Search for the cell housing the specified text and yield its (X, Y) center coordinate. 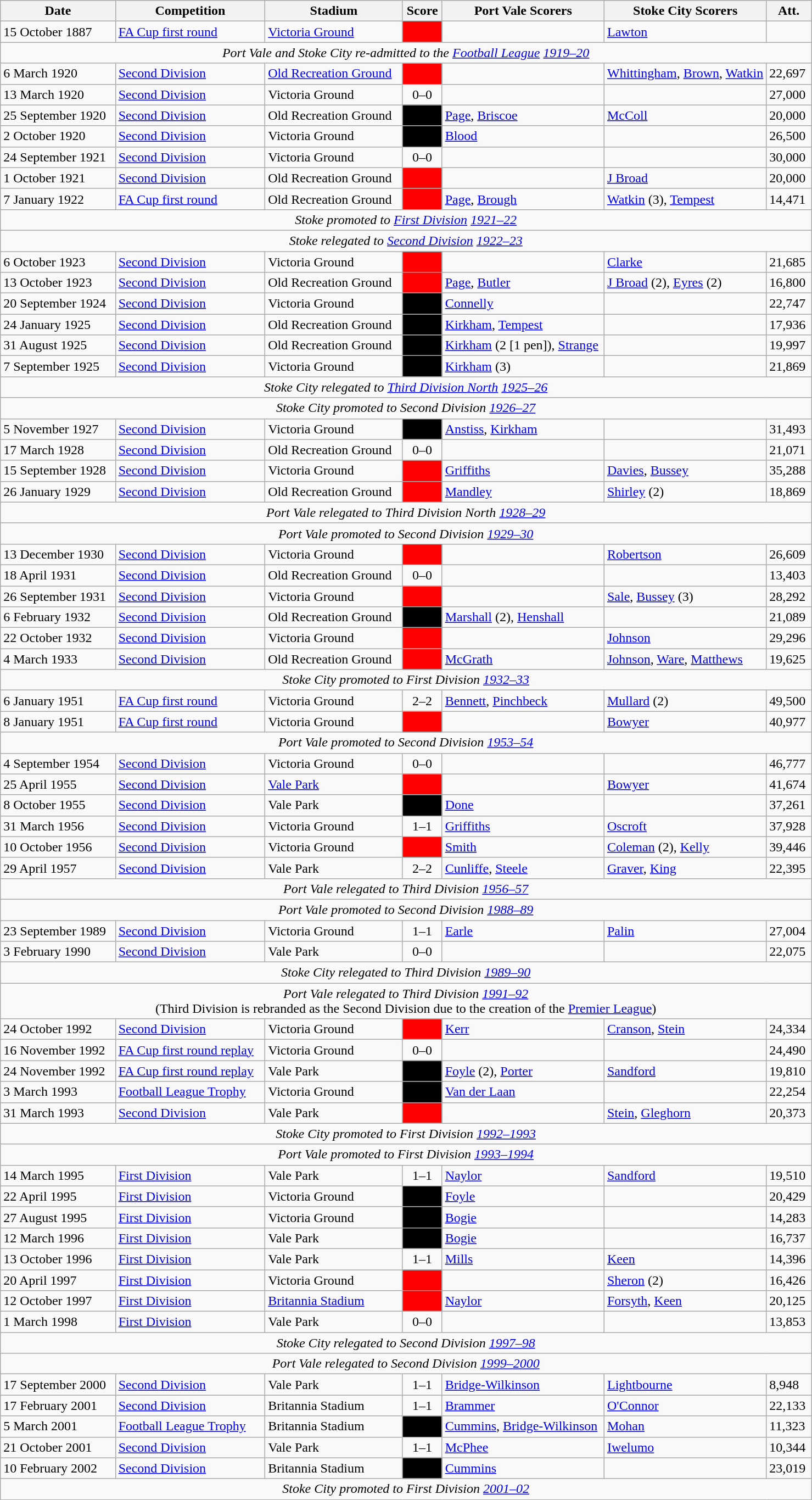
12 March 1996 (58, 1238)
1 October 1921 (58, 178)
Port Vale relegated to Third Division 1991–92(Third Division is rebranded as the Second Division due to the creation of the Premier League) (406, 1001)
Cummins, Bridge-Wilkinson (523, 1426)
28,292 (789, 596)
16,426 (789, 1280)
30,000 (789, 157)
Port Vale promoted to Second Division 1953–54 (406, 743)
14,396 (789, 1259)
11,323 (789, 1426)
8,948 (789, 1385)
Connelly (523, 304)
Davies, Bussey (685, 471)
Port Vale promoted to Second Division 1988–89 (406, 910)
McPhee (523, 1447)
Mills (523, 1259)
15 October 1887 (58, 32)
14,471 (789, 199)
22,075 (789, 952)
Clarke (685, 262)
Stoke relegated to Second Division 1922–23 (406, 241)
3 February 1990 (58, 952)
31 March 1956 (58, 826)
17,936 (789, 325)
15 September 1928 (58, 471)
22,697 (789, 74)
18 April 1931 (58, 575)
Bennett, Pinchbeck (523, 701)
Anstiss, Kirkham (523, 429)
J Broad (2), Eyres (2) (685, 283)
24 November 1992 (58, 1071)
Stoke City relegated to Third Division 1989–90 (406, 973)
Stoke City promoted to First Division 1992–1993 (406, 1134)
Page, Brough (523, 199)
Sale, Bussey (3) (685, 596)
Kirkham (3) (523, 366)
Stoke City Scorers (685, 11)
27,004 (789, 931)
31,493 (789, 429)
Mandley (523, 492)
Port Vale and Stoke City re-admitted to the Football League 1919–20 (406, 53)
Keen (685, 1259)
14,283 (789, 1217)
16 November 1992 (58, 1050)
7 January 1922 (58, 199)
Port Vale Scorers (523, 11)
24,490 (789, 1050)
Coleman (2), Kelly (685, 847)
23 September 1989 (58, 931)
41,674 (789, 784)
13 March 1920 (58, 94)
J Broad (685, 178)
Johnson (685, 638)
Smith (523, 847)
13 December 1930 (58, 554)
22,133 (789, 1406)
Mohan (685, 1426)
7 September 1925 (58, 366)
5 March 2001 (58, 1426)
Iwelumo (685, 1447)
Whittingham, Brown, Watkin (685, 74)
31 March 1993 (58, 1113)
25 April 1955 (58, 784)
25 September 1920 (58, 115)
6 March 1920 (58, 74)
Stadium (334, 11)
39,446 (789, 847)
Stoke City relegated to Second Division 1997–98 (406, 1343)
McColl (685, 115)
20,373 (789, 1113)
21,089 (789, 617)
31 August 1925 (58, 345)
20 April 1997 (58, 1280)
Stoke promoted to First Division 1921–22 (406, 220)
O'Connor (685, 1406)
19,810 (789, 1071)
22 October 1932 (58, 638)
26 January 1929 (58, 492)
29,296 (789, 638)
16,800 (789, 283)
29 April 1957 (58, 868)
6 February 1932 (58, 617)
Port Vale relegated to Second Division 1999–2000 (406, 1364)
Johnson, Ware, Matthews (685, 659)
12 October 1997 (58, 1301)
Marshall (2), Henshall (523, 617)
24,334 (789, 1029)
4 September 1954 (58, 763)
McGrath (523, 659)
17 February 2001 (58, 1406)
Kerr (523, 1029)
Att. (789, 11)
19,625 (789, 659)
Stoke City promoted to Second Division 1926–27 (406, 408)
8 October 1955 (58, 805)
19,997 (789, 345)
Date (58, 11)
Lightbourne (685, 1385)
Cunliffe, Steele (523, 868)
18,869 (789, 492)
Graver, King (685, 868)
Lawton (685, 32)
Foyle (2), Porter (523, 1071)
22,747 (789, 304)
Port Vale relegated to Third Division 1956–57 (406, 889)
Page, Briscoe (523, 115)
40,977 (789, 722)
Stoke City promoted to First Division 2001–02 (406, 1489)
35,288 (789, 471)
Earle (523, 931)
Mullard (2) (685, 701)
20,125 (789, 1301)
13 October 1923 (58, 283)
13,403 (789, 575)
Score (422, 11)
23,019 (789, 1468)
20 September 1924 (58, 304)
Stoke City promoted to First Division 1932–33 (406, 680)
8 January 1951 (58, 722)
6 January 1951 (58, 701)
Cummins (523, 1468)
17 September 2000 (58, 1385)
22,254 (789, 1092)
Sheron (2) (685, 1280)
21 October 2001 (58, 1447)
3 March 1993 (58, 1092)
Kirkham (2 [1 pen]), Strange (523, 345)
Palin (685, 931)
26,609 (789, 554)
37,261 (789, 805)
Shirley (2) (685, 492)
19,510 (789, 1175)
Van der Laan (523, 1092)
Cranson, Stein (685, 1029)
Port Vale relegated to Third Division North 1928–29 (406, 512)
16,737 (789, 1238)
22 April 1995 (58, 1196)
Stein, Gleghorn (685, 1113)
Watkin (3), Tempest (685, 199)
24 October 1992 (58, 1029)
10 October 1956 (58, 847)
46,777 (789, 763)
13 October 1996 (58, 1259)
10 February 2002 (58, 1468)
21,685 (789, 262)
Kirkham, Tempest (523, 325)
26,500 (789, 136)
27 August 1995 (58, 1217)
26 September 1931 (58, 596)
Brammer (523, 1406)
21,869 (789, 366)
Port Vale promoted to First Division 1993–1994 (406, 1155)
2 October 1920 (58, 136)
Port Vale promoted to Second Division 1929–30 (406, 533)
Foyle (523, 1196)
6 October 1923 (58, 262)
24 September 1921 (58, 157)
13,853 (789, 1322)
Oscroft (685, 826)
20,429 (789, 1196)
17 March 1928 (58, 450)
37,928 (789, 826)
Robertson (685, 554)
27,000 (789, 94)
1 March 1998 (58, 1322)
Done (523, 805)
Page, Butler (523, 283)
24 January 1925 (58, 325)
49,500 (789, 701)
Competition (190, 11)
Stoke City relegated to Third Division North 1925–26 (406, 387)
Blood (523, 136)
22,395 (789, 868)
Forsyth, Keen (685, 1301)
21,071 (789, 450)
5 November 1927 (58, 429)
10,344 (789, 1447)
Bridge-Wilkinson (523, 1385)
4 March 1933 (58, 659)
14 March 1995 (58, 1175)
